For the text-containing cell, return its midpoint in (X, Y) coordinate format. 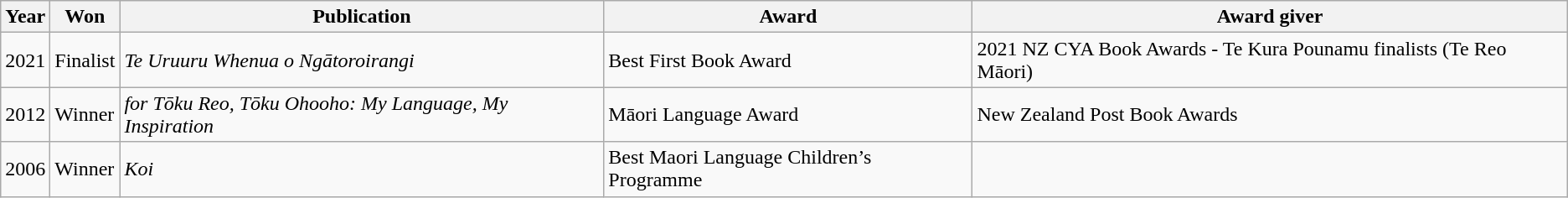
Māori Language Award (788, 114)
New Zealand Post Book Awards (1270, 114)
for Tōku Reo, Tōku Ohooho: My Language, My Inspiration (362, 114)
Won (85, 17)
2006 (25, 169)
Award (788, 17)
2012 (25, 114)
2021 (25, 60)
Year (25, 17)
Award giver (1270, 17)
2021 NZ CYA Book Awards - Te Kura Pounamu finalists (Te Reo Māori) (1270, 60)
Te Uruuru Whenua o Ngātoroirangi (362, 60)
Publication (362, 17)
Best Maori Language Children’s Programme (788, 169)
Best First Book Award (788, 60)
Finalist (85, 60)
Koi (362, 169)
